Identify which cell holds the provided text, then report its [X, Y] central coordinate. 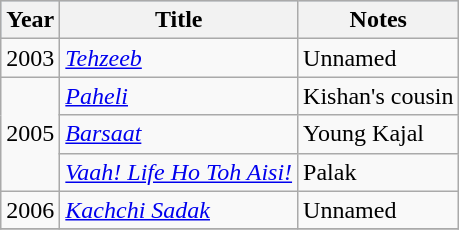
Notes [378, 20]
Palak [378, 172]
Kishan's cousin [378, 96]
Paheli [179, 96]
Vaah! Life Ho Toh Aisi! [179, 172]
2006 [30, 210]
Young Kajal [378, 134]
2005 [30, 134]
Year [30, 20]
Title [179, 20]
2003 [30, 58]
Barsaat [179, 134]
Kachchi Sadak [179, 210]
Tehzeeb [179, 58]
